Detect which cell encompasses the target text, then output its (X, Y) center coordinate. 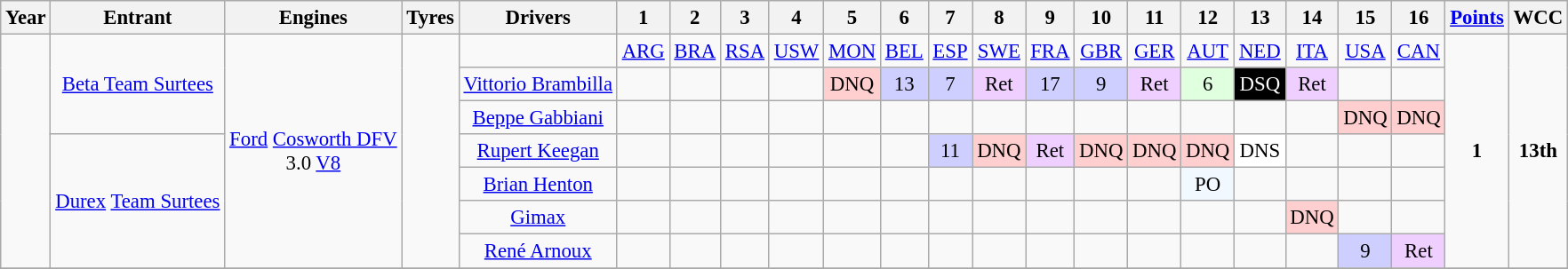
16 (1419, 18)
Points (1477, 18)
Drivers (538, 18)
USA (1365, 51)
14 (1312, 18)
WCC (1538, 18)
ARG (644, 51)
15 (1365, 18)
FRA (1051, 51)
8 (999, 18)
ITA (1312, 51)
Gimax (538, 218)
Durex Team Surtees (138, 201)
Year (26, 18)
BRA (695, 51)
3 (745, 18)
Beppe Gabbiani (538, 118)
ESP (950, 51)
DSQ (1260, 84)
USW (796, 51)
Tyres (430, 18)
GER (1155, 51)
17 (1051, 84)
NED (1260, 51)
RSA (745, 51)
CAN (1419, 51)
DNS (1260, 151)
BEL (904, 51)
12 (1208, 18)
GBR (1101, 51)
PO (1208, 185)
Beta Team Surtees (138, 85)
13th (1538, 151)
2 (695, 18)
4 (796, 18)
Vittorio Brambilla (538, 84)
Brian Henton (538, 185)
Rupert Keegan (538, 151)
5 (852, 18)
SWE (999, 51)
Entrant (138, 18)
René Arnoux (538, 251)
10 (1101, 18)
MON (852, 51)
Engines (313, 18)
Ford Cosworth DFV 3.0 V8 (313, 151)
AUT (1208, 51)
